For the text-containing cell, return its midpoint in [X, Y] coordinate format. 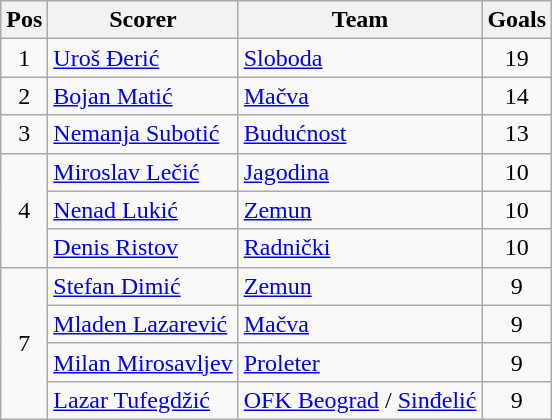
Nemanja Subotić [143, 134]
Denis Ristov [143, 248]
Radnički [360, 248]
4 [24, 210]
13 [517, 134]
Milan Mirosavljev [143, 362]
Nenad Lukić [143, 210]
Uroš Đerić [143, 58]
OFK Beograd / Sinđelić [360, 400]
Proleter [360, 362]
Bojan Matić [143, 96]
Sloboda [360, 58]
Team [360, 20]
Lazar Tufegdžić [143, 400]
Stefan Dimić [143, 286]
1 [24, 58]
19 [517, 58]
Pos [24, 20]
Jagodina [360, 172]
Scorer [143, 20]
Goals [517, 20]
Budućnost [360, 134]
Mladen Lazarević [143, 324]
3 [24, 134]
7 [24, 343]
14 [517, 96]
2 [24, 96]
Miroslav Lečić [143, 172]
